Pinpoint the cell where the given text exists, returning its [x, y] midpoint coordinate. 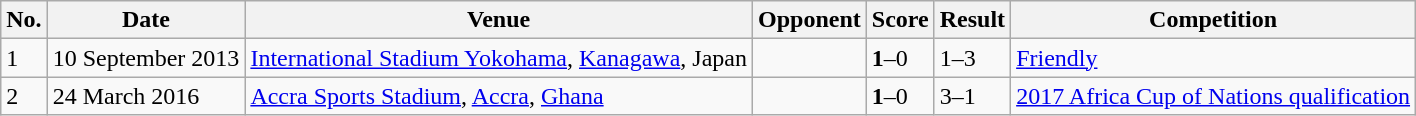
Accra Sports Stadium, Accra, Ghana [499, 96]
1 [24, 58]
10 September 2013 [146, 58]
Result [972, 20]
Venue [499, 20]
1–3 [972, 58]
2017 Africa Cup of Nations qualification [1214, 96]
Opponent [809, 20]
Friendly [1214, 58]
24 March 2016 [146, 96]
2 [24, 96]
Competition [1214, 20]
International Stadium Yokohama, Kanagawa, Japan [499, 58]
3–1 [972, 96]
No. [24, 20]
Date [146, 20]
Score [900, 20]
